Scan for the cell matching the given text and deliver its (X, Y) coordinate at center. 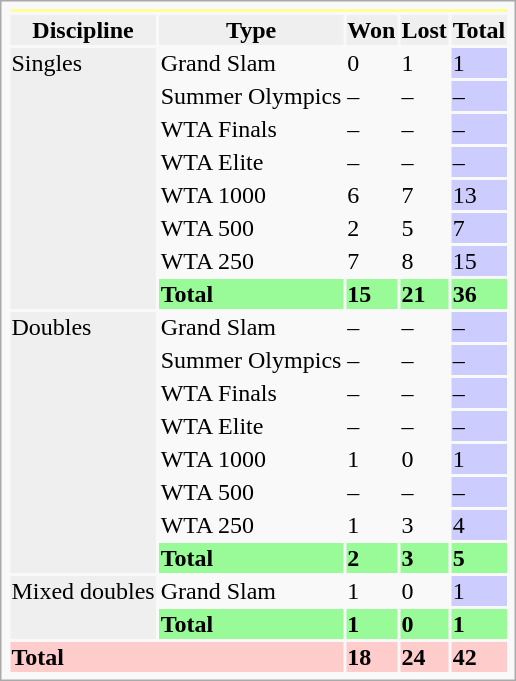
Singles (83, 178)
Discipline (83, 30)
Won (372, 30)
13 (478, 195)
6 (372, 195)
21 (424, 294)
18 (372, 657)
Type (251, 30)
42 (478, 657)
8 (424, 261)
Lost (424, 30)
Doubles (83, 442)
24 (424, 657)
Mixed doubles (83, 608)
36 (478, 294)
4 (478, 525)
